Extract the [X, Y] coordinate from the center of the cell holding the provided text.  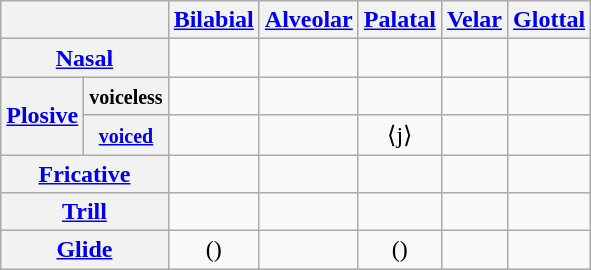
voiced [126, 135]
Trill [84, 212]
Fricative [84, 173]
Nasal [84, 58]
voiceless [126, 96]
⟨j⟩ [400, 135]
Plosive [42, 116]
Palatal [400, 20]
Velar [474, 20]
Alveolar [308, 20]
Glottal [550, 20]
Glide [84, 250]
Bilabial [214, 20]
